Capture the cell that displays the provided text and extract its [X, Y] central coordinate. 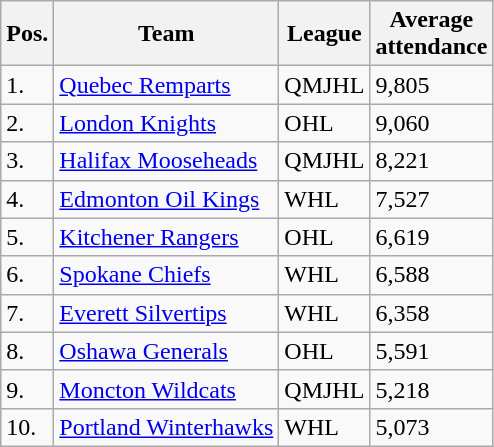
5,073 [432, 427]
2. [28, 123]
Pos. [28, 34]
5. [28, 237]
Everett Silvertips [166, 313]
Oshawa Generals [166, 351]
1. [28, 85]
Portland Winterhawks [166, 427]
Kitchener Rangers [166, 237]
8,221 [432, 161]
10. [28, 427]
London Knights [166, 123]
4. [28, 199]
5,218 [432, 389]
Quebec Remparts [166, 85]
6,619 [432, 237]
9,060 [432, 123]
League [324, 34]
7,527 [432, 199]
3. [28, 161]
Team [166, 34]
9,805 [432, 85]
Halifax Mooseheads [166, 161]
9. [28, 389]
8. [28, 351]
6. [28, 275]
Moncton Wildcats [166, 389]
Spokane Chiefs [166, 275]
Average attendance [432, 34]
7. [28, 313]
5,591 [432, 351]
Edmonton Oil Kings [166, 199]
6,588 [432, 275]
6,358 [432, 313]
